Provide the [x, y] coordinate of the cell's center where the given text is located.  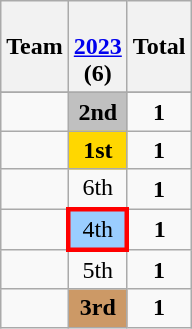
1st [98, 150]
6th [98, 189]
5th [98, 270]
Team [35, 47]
3rd [98, 308]
Total [159, 47]
2nd [98, 112]
2023(6) [98, 47]
4th [98, 228]
